For the text-containing cell, return its midpoint in [X, Y] coordinate format. 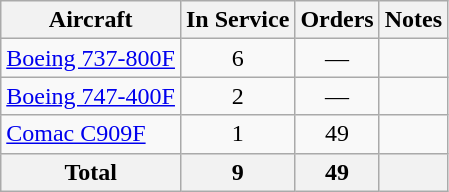
Notes [413, 20]
Boeing 747-400F [91, 96]
2 [237, 96]
Boeing 737-800F [91, 58]
1 [237, 134]
9 [237, 172]
Aircraft [91, 20]
Orders [337, 20]
Total [91, 172]
In Service [237, 20]
6 [237, 58]
Comac C909F [91, 134]
